Find where the given text appears and provide that cell's center as (X, Y) coordinate. 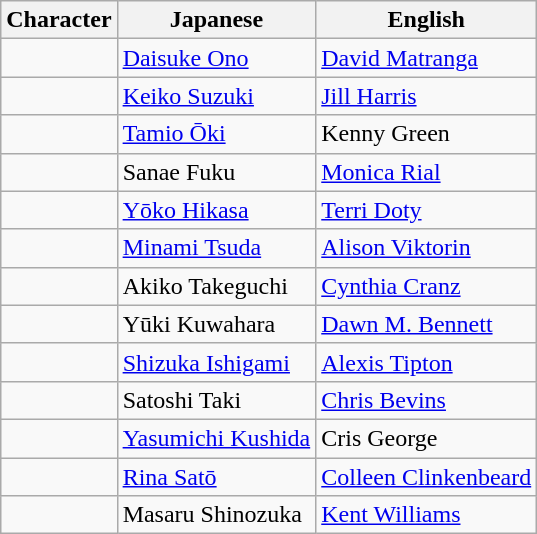
Minami Tsuda (216, 248)
Jill Harris (426, 96)
Satoshi Taki (216, 400)
Masaru Shinozuka (216, 515)
Dawn M. Bennett (426, 324)
Cynthia Cranz (426, 286)
Terri Doty (426, 210)
David Matranga (426, 58)
Yūki Kuwahara (216, 324)
Alison Viktorin (426, 248)
Monica Rial (426, 172)
Akiko Takeguchi (216, 286)
Keiko Suzuki (216, 96)
Yasumichi Kushida (216, 438)
Character (59, 20)
Colleen Clinkenbeard (426, 477)
Tamio Ōki (216, 134)
Kenny Green (426, 134)
Kent Williams (426, 515)
Yōko Hikasa (216, 210)
Chris Bevins (426, 400)
Daisuke Ono (216, 58)
English (426, 20)
Alexis Tipton (426, 362)
Rina Satō (216, 477)
Sanae Fuku (216, 172)
Shizuka Ishigami (216, 362)
Cris George (426, 438)
Japanese (216, 20)
